Find where the given text appears and provide that cell's center as (x, y) coordinate. 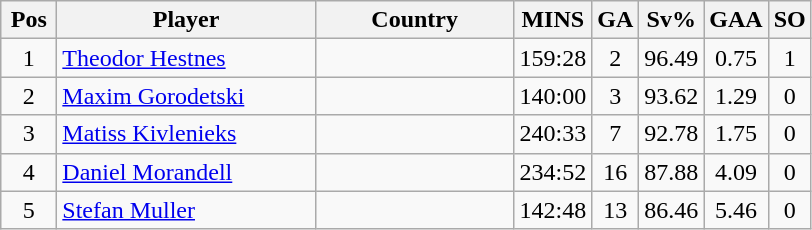
Sv% (672, 20)
87.88 (672, 172)
234:52 (553, 172)
Player (186, 20)
1.29 (736, 96)
GAA (736, 20)
96.49 (672, 58)
86.46 (672, 210)
93.62 (672, 96)
92.78 (672, 134)
159:28 (553, 58)
5.46 (736, 210)
4 (29, 172)
240:33 (553, 134)
140:00 (553, 96)
Pos (29, 20)
7 (616, 134)
1.75 (736, 134)
5 (29, 210)
SO (790, 20)
Matiss Kivlenieks (186, 134)
Daniel Morandell (186, 172)
0.75 (736, 58)
MINS (553, 20)
Stefan Muller (186, 210)
Theodor Hestnes (186, 58)
13 (616, 210)
142:48 (553, 210)
Maxim Gorodetski (186, 96)
16 (616, 172)
GA (616, 20)
Country (414, 20)
4.09 (736, 172)
